Locate the cell with the specified text and output its [X, Y] center coordinate. 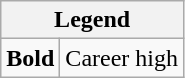
Bold [30, 58]
Legend [92, 20]
Career high [122, 58]
